For the text-containing cell, return its midpoint in [x, y] coordinate format. 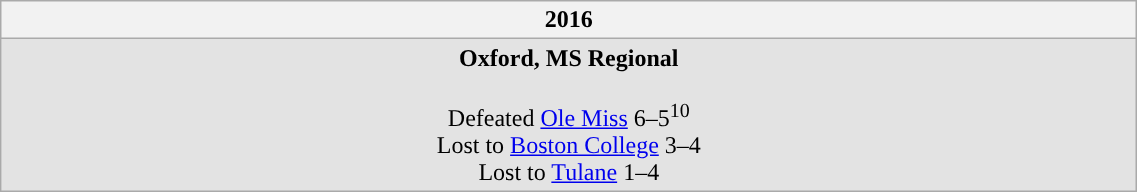
Oxford, MS RegionalDefeated Ole Miss 6–510Lost to Boston College 3–4 Lost to Tulane 1–4 [569, 116]
2016 [569, 20]
